From the cell containing the given text, extract its center point as [X, Y] coordinate. 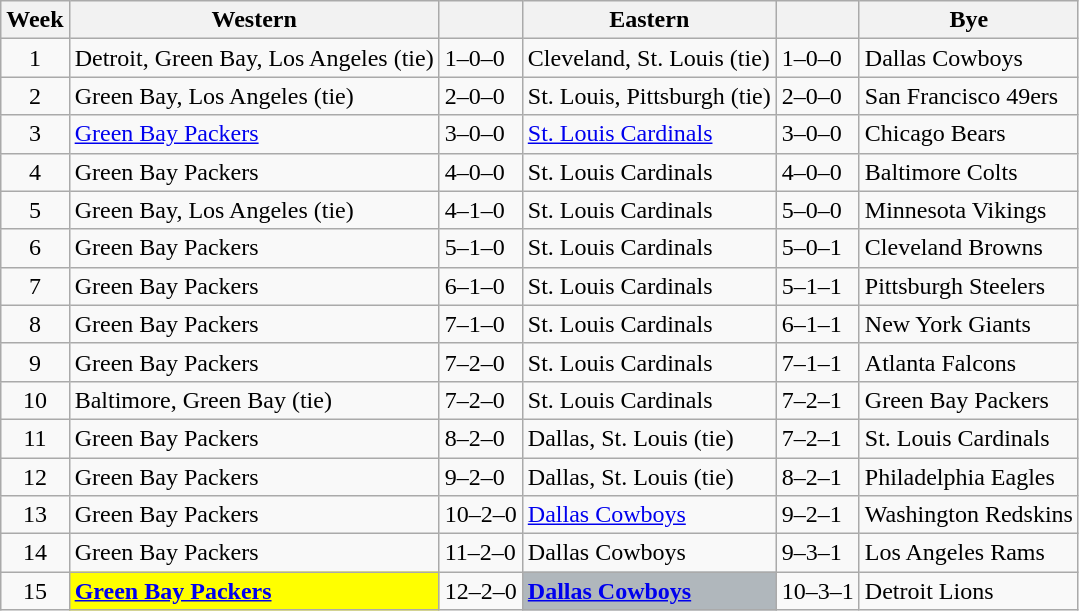
5–0–0 [818, 210]
5–0–1 [818, 248]
Detroit Lions [968, 591]
Baltimore Colts [968, 172]
9 [35, 362]
Baltimore, Green Bay (tie) [254, 400]
Western [254, 20]
Detroit, Green Bay, Los Angeles (tie) [254, 58]
6–1–0 [480, 286]
9–2–0 [480, 477]
Los Angeles Rams [968, 553]
15 [35, 591]
10–2–0 [480, 515]
San Francisco 49ers [968, 96]
5–1–0 [480, 248]
Cleveland Browns [968, 248]
Washington Redskins [968, 515]
New York Giants [968, 324]
6 [35, 248]
Week [35, 20]
8 [35, 324]
Pittsburgh Steelers [968, 286]
Chicago Bears [968, 134]
Cleveland, St. Louis (tie) [649, 58]
Philadelphia Eagles [968, 477]
10 [35, 400]
6–1–1 [818, 324]
St. Louis, Pittsburgh (tie) [649, 96]
10–3–1 [818, 591]
Atlanta Falcons [968, 362]
9–2–1 [818, 515]
3 [35, 134]
9–3–1 [818, 553]
7–1–0 [480, 324]
Bye [968, 20]
11–2–0 [480, 553]
5–1–1 [818, 286]
Eastern [649, 20]
11 [35, 438]
14 [35, 553]
1 [35, 58]
13 [35, 515]
12–2–0 [480, 591]
8–2–0 [480, 438]
4–1–0 [480, 210]
4 [35, 172]
2 [35, 96]
7–1–1 [818, 362]
7 [35, 286]
5 [35, 210]
Minnesota Vikings [968, 210]
8–2–1 [818, 477]
12 [35, 477]
